Search for the cell housing the specified text and yield its [X, Y] center coordinate. 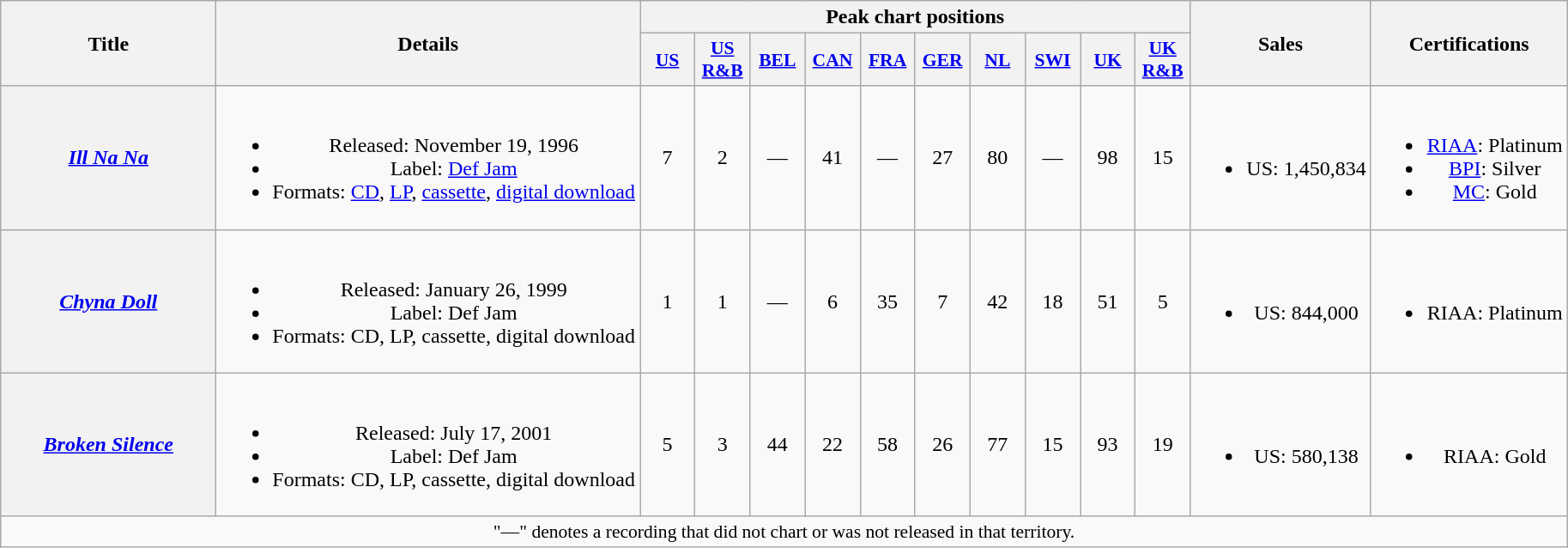
27 [942, 158]
80 [997, 158]
19 [1163, 445]
22 [832, 445]
2 [723, 158]
41 [832, 158]
UK [1108, 60]
Released: January 26, 1999Label: Def JamFormats: CD, LP, cassette, digital download [428, 301]
Released: July 17, 2001Label: Def JamFormats: CD, LP, cassette, digital download [428, 445]
Broken Silence [108, 445]
18 [1052, 301]
51 [1108, 301]
US [668, 60]
Sales [1280, 43]
58 [887, 445]
SWI [1052, 60]
GER [942, 60]
USR&B [723, 60]
35 [887, 301]
UKR&B [1163, 60]
"—" denotes a recording that did not chart or was not released in that territory. [784, 532]
26 [942, 445]
Ill Na Na [108, 158]
6 [832, 301]
Details [428, 43]
CAN [832, 60]
Chyna Doll [108, 301]
44 [778, 445]
42 [997, 301]
98 [1108, 158]
Peak chart positions [915, 17]
US: 844,000 [1280, 301]
RIAA: Platinum [1469, 301]
Title [108, 43]
93 [1108, 445]
Released: November 19, 1996Label: Def JamFormats: CD, LP, cassette, digital download [428, 158]
NL [997, 60]
BEL [778, 60]
77 [997, 445]
Certifications [1469, 43]
RIAA: Gold [1469, 445]
US: 580,138 [1280, 445]
3 [723, 445]
US: 1,450,834 [1280, 158]
RIAA: PlatinumBPI: SilverMC: Gold [1469, 158]
FRA [887, 60]
